Output the [X, Y] coordinate of the center of the cell containing the given text.  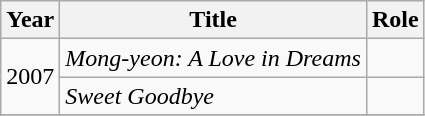
Title [214, 20]
Year [30, 20]
Mong-yeon: A Love in Dreams [214, 58]
2007 [30, 77]
Sweet Goodbye [214, 96]
Role [395, 20]
